Identify which cell holds the provided text, then report its [x, y] central coordinate. 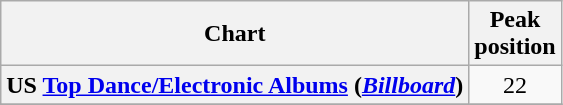
22 [515, 85]
Peakposition [515, 34]
US Top Dance/Electronic Albums (Billboard) [235, 85]
Chart [235, 34]
